Pinpoint the cell where the given text exists, returning its (x, y) midpoint coordinate. 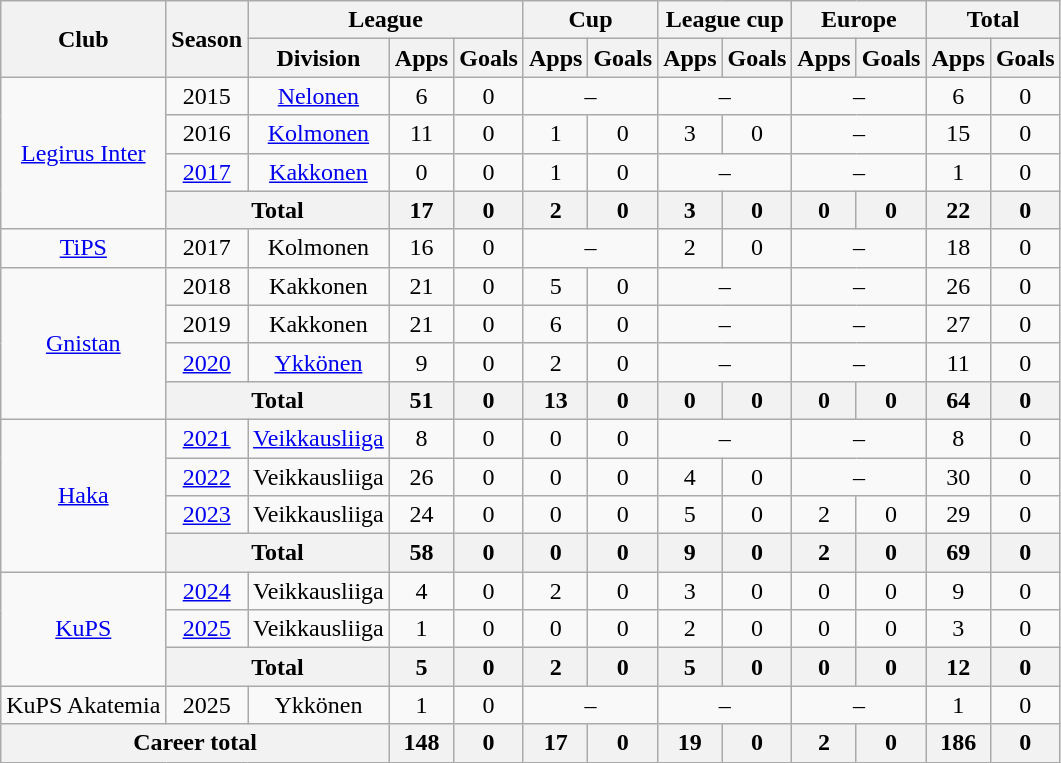
Division (319, 58)
18 (958, 248)
12 (958, 667)
TiPS (84, 248)
Club (84, 39)
69 (958, 553)
27 (958, 324)
30 (958, 477)
League cup (725, 20)
29 (958, 515)
2023 (207, 515)
League (386, 20)
58 (421, 553)
2018 (207, 286)
22 (958, 210)
2016 (207, 134)
Nelonen (319, 96)
15 (958, 134)
KuPS (84, 629)
2019 (207, 324)
2022 (207, 477)
Cup (590, 20)
2020 (207, 362)
Europe (859, 20)
Legirus Inter (84, 153)
Season (207, 39)
51 (421, 400)
Haka (84, 495)
186 (958, 743)
16 (421, 248)
2024 (207, 591)
148 (421, 743)
2021 (207, 438)
13 (555, 400)
24 (421, 515)
19 (690, 743)
64 (958, 400)
Gnistan (84, 343)
KuPS Akatemia (84, 705)
Career total (196, 743)
2015 (207, 96)
